Detect which cell encompasses the target text, then output its (x, y) center coordinate. 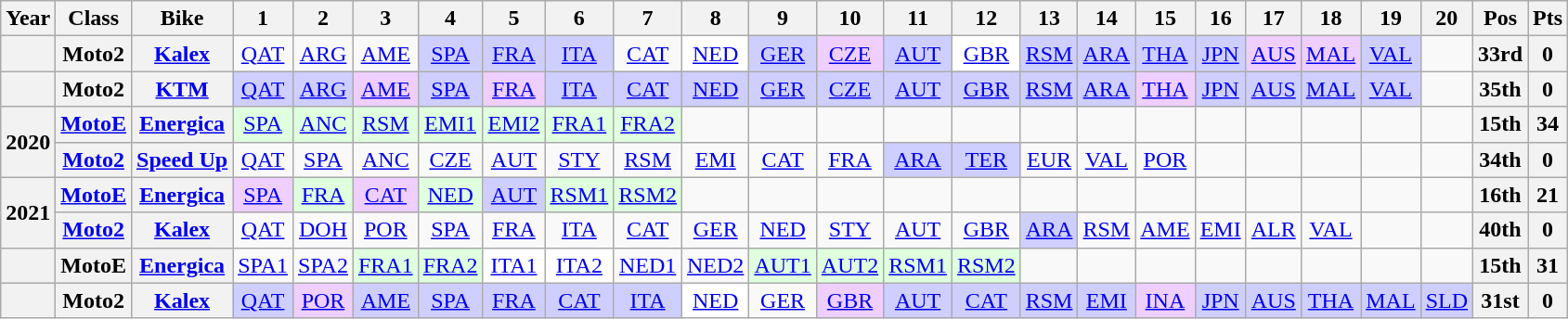
TER (986, 159)
5 (514, 19)
19 (1391, 19)
NED2 (716, 265)
14 (1107, 19)
31st (1500, 300)
SPA1 (264, 265)
INA (1165, 300)
AUT2 (849, 265)
Bike (182, 19)
18 (1330, 19)
EMI1 (450, 124)
10 (849, 19)
2021 (28, 212)
31 (1549, 265)
35th (1500, 89)
12 (986, 19)
Pts (1549, 19)
7 (648, 19)
11 (918, 19)
4 (450, 19)
17 (1274, 19)
AUT1 (783, 265)
6 (579, 19)
34 (1549, 124)
DOH (323, 230)
3 (385, 19)
16th (1500, 195)
9 (783, 19)
2020 (28, 142)
Class (94, 19)
SPA2 (323, 265)
ITA1 (514, 265)
ALR (1274, 230)
15 (1165, 19)
34th (1500, 159)
NED1 (648, 265)
2 (323, 19)
Pos (1500, 19)
16 (1220, 19)
EUR (1049, 159)
SLD (1446, 300)
13 (1049, 19)
33rd (1500, 54)
KTM (182, 89)
1 (264, 19)
8 (716, 19)
EMI2 (514, 124)
ITA2 (579, 265)
20 (1446, 19)
40th (1500, 230)
Year (28, 19)
21 (1549, 195)
Speed Up (182, 159)
